Extract the [x, y] coordinate from the center of the cell holding the provided text.  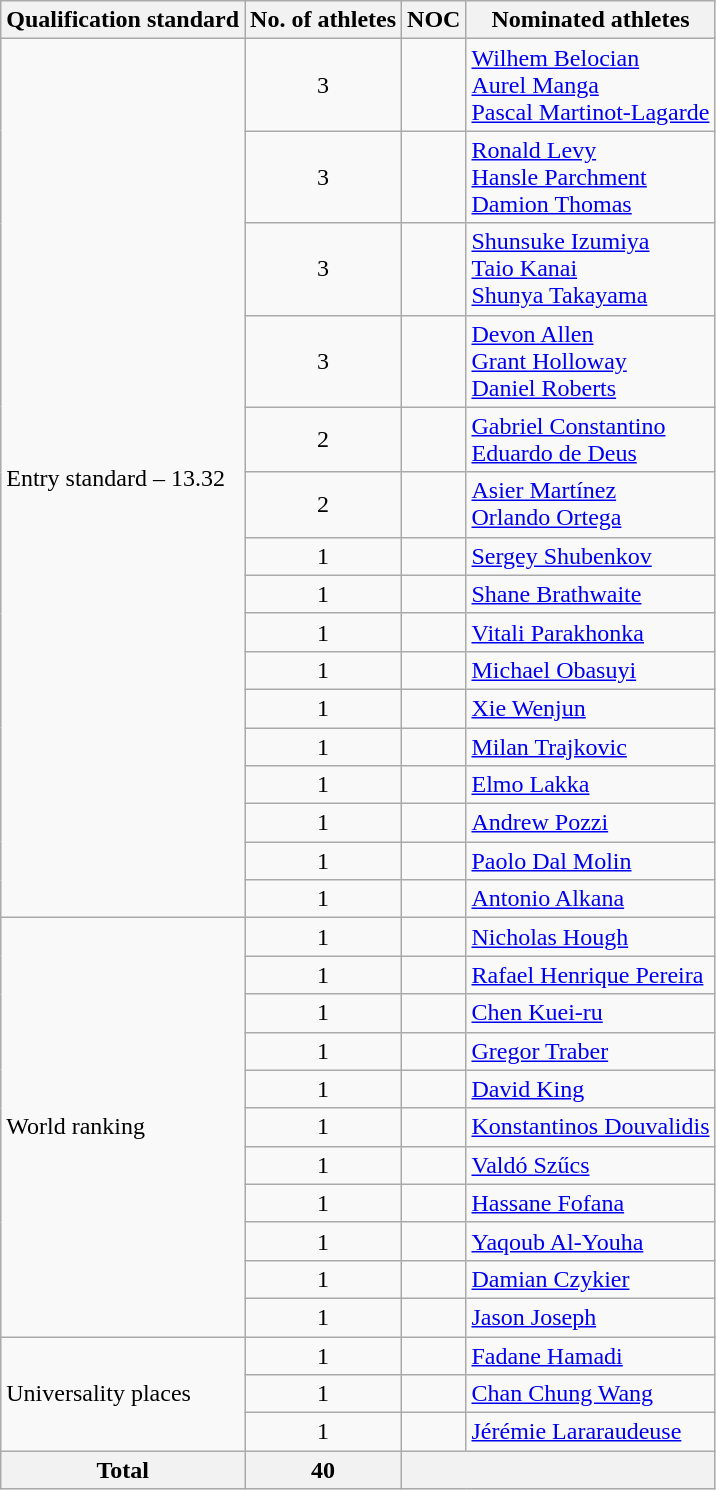
Shunsuke IzumiyaTaio KanaiShunya Takayama [590, 269]
Valdó Szűcs [590, 1165]
Sergey Shubenkov [590, 556]
Paolo Dal Molin [590, 861]
Wilhem BelocianAurel MangaPascal Martinot-Lagarde [590, 85]
Gabriel ConstantinoEduardo de Deus [590, 440]
Milan Trajkovic [590, 747]
Ronald LevyHansle ParchmentDamion Thomas [590, 177]
Entry standard – 13.32 [123, 478]
Gregor Traber [590, 1051]
Chan Chung Wang [590, 1394]
Total [123, 1470]
World ranking [123, 1128]
Jérémie Lararaudeuse [590, 1432]
Andrew Pozzi [590, 823]
No. of athletes [324, 20]
Yaqoub Al-Youha [590, 1241]
Universality places [123, 1393]
Qualification standard [123, 20]
Nominated athletes [590, 20]
Michael Obasuyi [590, 670]
David King [590, 1089]
Elmo Lakka [590, 785]
Fadane Hamadi [590, 1355]
Hassane Fofana [590, 1203]
Devon AllenGrant HollowayDaniel Roberts [590, 361]
Vitali Parakhonka [590, 632]
Chen Kuei-ru [590, 1013]
Xie Wenjun [590, 708]
Jason Joseph [590, 1317]
Nicholas Hough [590, 937]
40 [324, 1470]
Asier MartínezOrlando Ortega [590, 504]
NOC [434, 20]
Antonio Alkana [590, 899]
Shane Brathwaite [590, 594]
Rafael Henrique Pereira [590, 975]
Damian Czykier [590, 1279]
Konstantinos Douvalidis [590, 1127]
